Determine the [X, Y] coordinate at the center of the cell enclosing the given text.  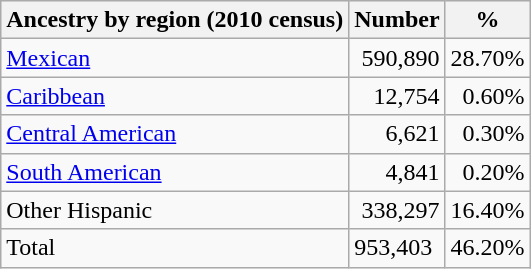
28.70% [488, 58]
Caribbean [175, 96]
0.20% [488, 172]
% [488, 20]
6,621 [397, 134]
Mexican [175, 58]
338,297 [397, 210]
953,403 [397, 248]
4,841 [397, 172]
0.60% [488, 96]
590,890 [397, 58]
46.20% [488, 248]
South American [175, 172]
Ancestry by region (2010 census) [175, 20]
Central American [175, 134]
Number [397, 20]
16.40% [488, 210]
12,754 [397, 96]
Other Hispanic [175, 210]
0.30% [488, 134]
Total [175, 248]
